Find where the given text appears and provide that cell's center as (X, Y) coordinate. 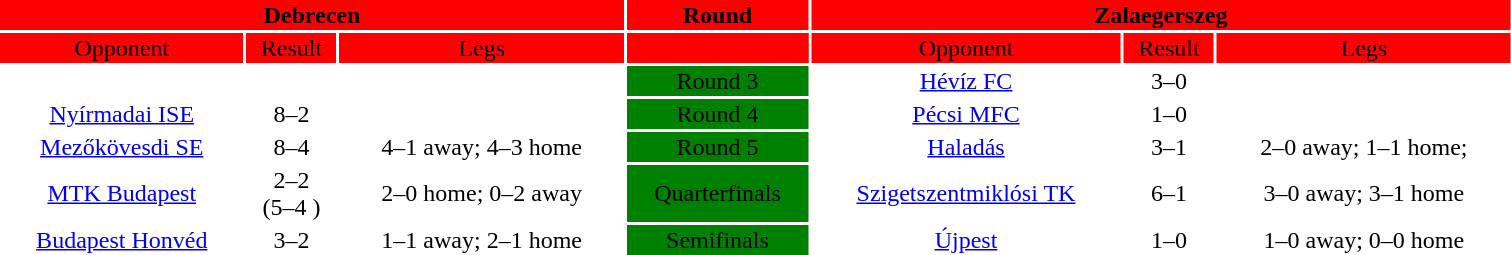
3–2 (292, 240)
6–1 (1169, 194)
Round 4 (718, 114)
Hévíz FC (966, 81)
4–1 away; 4–3 home (481, 147)
Pécsi MFC (966, 114)
Budapest Honvéd (122, 240)
1–0 away; 0–0 home (1364, 240)
Mezőkövesdi SE (122, 147)
3–0 away; 3–1 home (1364, 194)
2–0 away; 1–1 home; (1364, 147)
3–0 (1169, 81)
1–1 away; 2–1 home (481, 240)
Quarterfinals (718, 194)
Round 3 (718, 81)
8–4 (292, 147)
2–0 home; 0–2 away (481, 194)
Round 5 (718, 147)
Round (718, 15)
Haladás (966, 147)
MTK Budapest (122, 194)
8–2 (292, 114)
Debrecen (312, 15)
Szigetszentmiklósi TK (966, 194)
Újpest (966, 240)
3–1 (1169, 147)
Semifinals (718, 240)
2–2(5–4 ) (292, 194)
Zalaegerszeg (1161, 15)
Nyírmadai ISE (122, 114)
